Pinpoint the cell where the given text exists, returning its (x, y) midpoint coordinate. 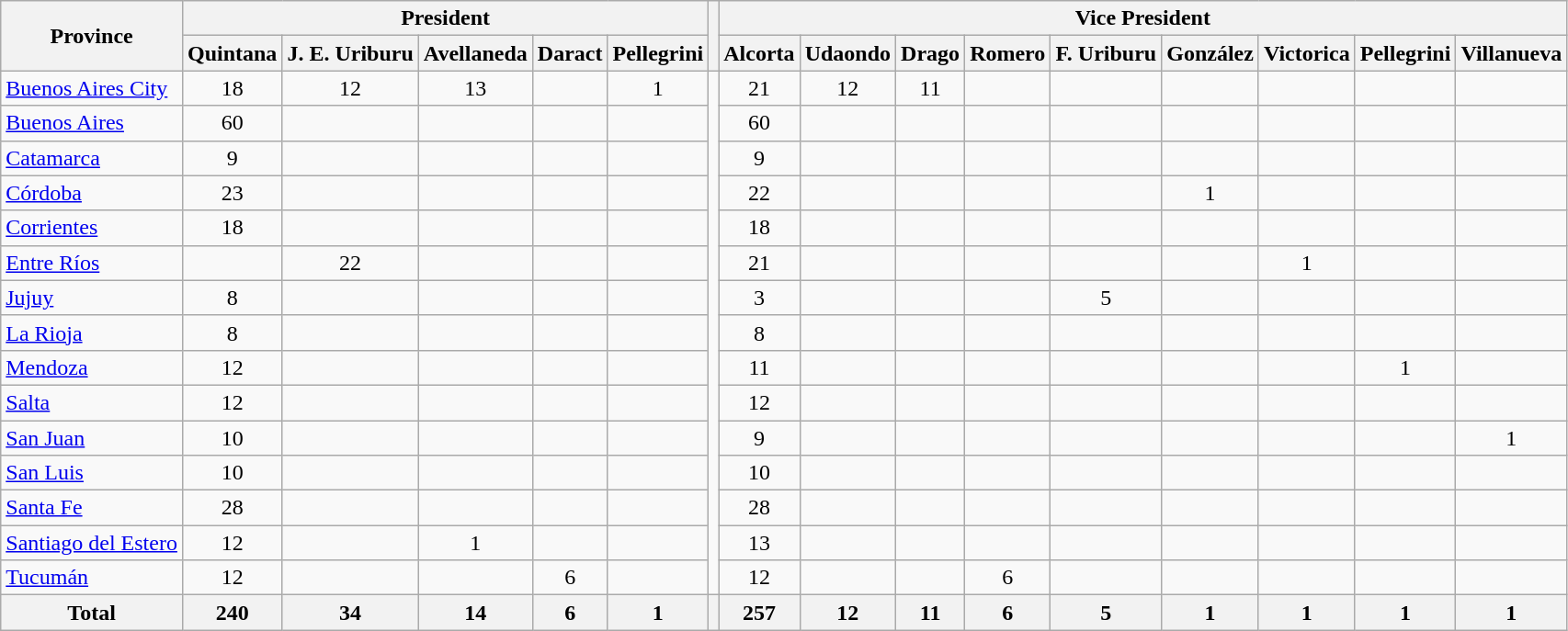
257 (759, 613)
F. Uriburu (1107, 53)
Jujuy (92, 298)
González (1210, 53)
President (445, 18)
Province (92, 36)
Catamarca (92, 158)
34 (350, 613)
Córdoba (92, 193)
Tucumán (92, 578)
Romero (1007, 53)
Entre Ríos (92, 263)
Drago (930, 53)
Corrientes (92, 228)
Santa Fe (92, 508)
Buenos Aires City (92, 88)
Daract (570, 53)
Avellaneda (475, 53)
San Juan (92, 438)
Mendoza (92, 367)
Victorica (1307, 53)
Salta (92, 402)
Quintana (232, 53)
Villanueva (1511, 53)
La Rioja (92, 332)
Total (92, 613)
Vice President (1143, 18)
3 (759, 298)
J. E. Uriburu (350, 53)
San Luis (92, 473)
14 (475, 613)
240 (232, 613)
23 (232, 193)
Alcorta (759, 53)
Santiago del Estero (92, 543)
Buenos Aires (92, 123)
Udaondo (847, 53)
